Detect which cell encompasses the target text, then output its [X, Y] center coordinate. 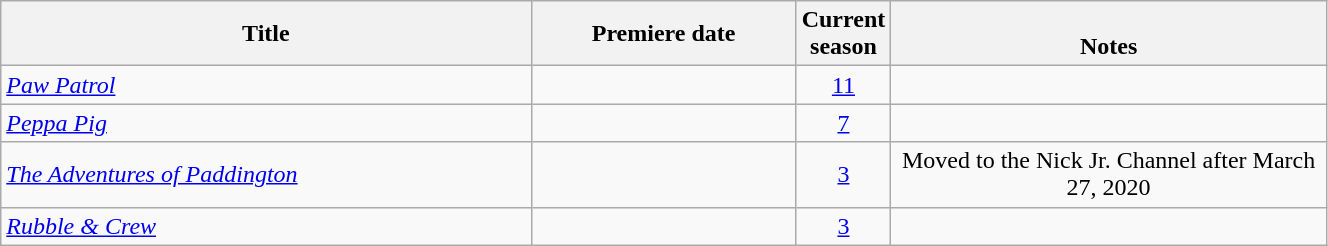
Moved to the Nick Jr. Channel after March 27, 2020 [1109, 174]
The Adventures of Paddington [266, 174]
Notes [1109, 34]
Rubble & Crew [266, 226]
7 [844, 123]
Premiere date [664, 34]
11 [844, 85]
Current season [844, 34]
Paw Patrol [266, 85]
Title [266, 34]
Peppa Pig [266, 123]
